Scan for the cell matching the given text and deliver its [X, Y] coordinate at center. 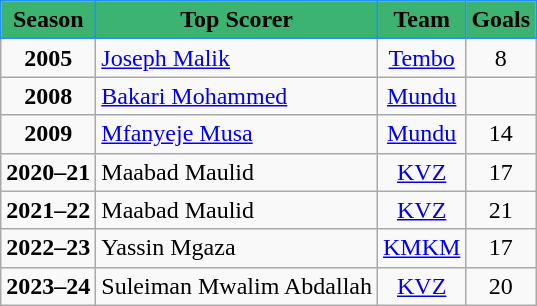
2022–23 [48, 248]
2005 [48, 58]
14 [501, 134]
Suleiman Mwalim Abdallah [237, 286]
Goals [501, 20]
2009 [48, 134]
20 [501, 286]
21 [501, 210]
Mfanyeje Musa [237, 134]
Top Scorer [237, 20]
Bakari Mohammed [237, 96]
Yassin Mgaza [237, 248]
KMKM [422, 248]
2020–21 [48, 172]
2008 [48, 96]
Team [422, 20]
Tembo [422, 58]
Season [48, 20]
8 [501, 58]
2021–22 [48, 210]
Joseph Malik [237, 58]
2023–24 [48, 286]
